Return (x, y) of the center of cell containing provided text 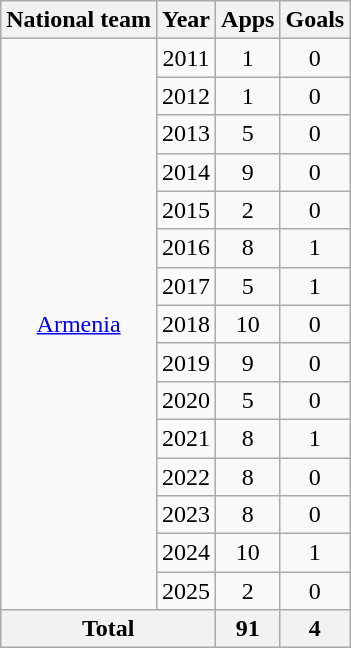
Armenia (79, 324)
2013 (186, 134)
4 (315, 629)
2021 (186, 438)
2011 (186, 58)
91 (248, 629)
2014 (186, 172)
2019 (186, 362)
National team (79, 20)
2020 (186, 400)
Total (108, 629)
2017 (186, 286)
2024 (186, 553)
Apps (248, 20)
2015 (186, 210)
2018 (186, 324)
2023 (186, 515)
Goals (315, 20)
2016 (186, 248)
2012 (186, 96)
Year (186, 20)
2022 (186, 477)
2025 (186, 591)
